Search for the cell housing the specified text and yield its (x, y) center coordinate. 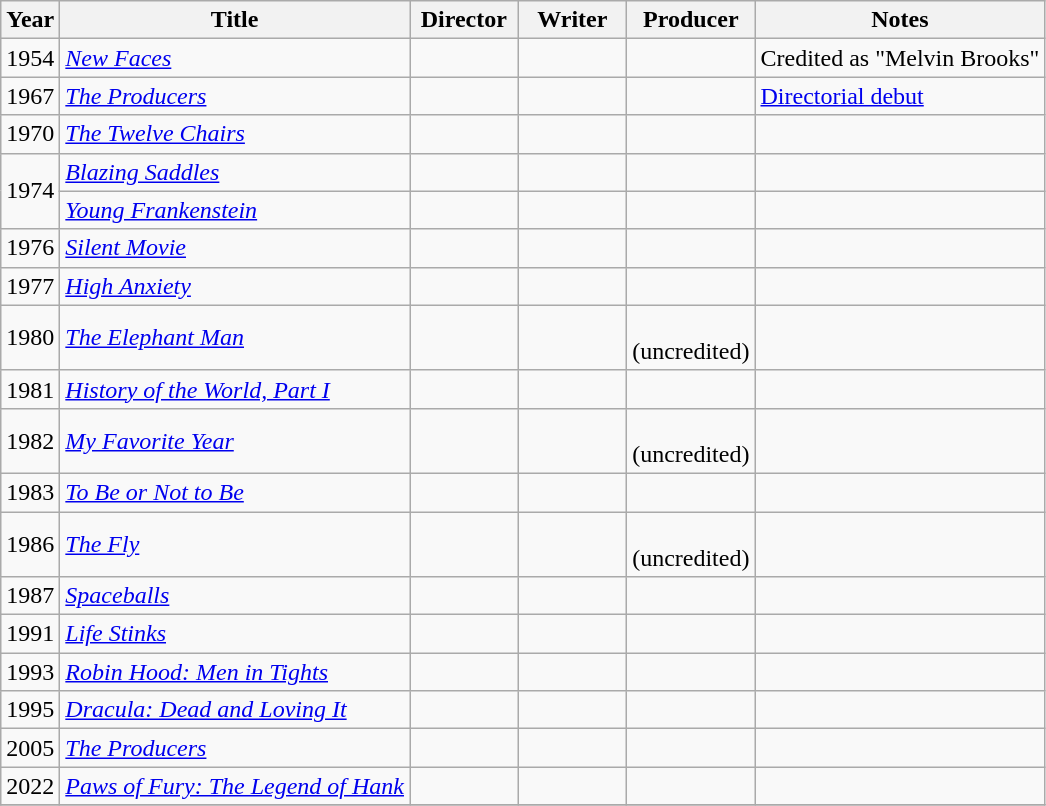
My Favorite Year (235, 440)
Blazing Saddles (235, 172)
Robin Hood: Men in Tights (235, 672)
High Anxiety (235, 286)
Young Frankenstein (235, 210)
1977 (30, 286)
1976 (30, 248)
Directorial debut (900, 96)
1983 (30, 492)
1987 (30, 596)
The Elephant Man (235, 338)
Silent Movie (235, 248)
Dracula: Dead and Loving It (235, 710)
1970 (30, 134)
Producer (691, 20)
Life Stinks (235, 634)
Title (235, 20)
1986 (30, 544)
1954 (30, 58)
History of the World, Part I (235, 389)
Notes (900, 20)
The Twelve Chairs (235, 134)
Spaceballs (235, 596)
Paws of Fury: The Legend of Hank (235, 786)
2005 (30, 748)
1993 (30, 672)
1974 (30, 191)
1995 (30, 710)
Year (30, 20)
1991 (30, 634)
The Fly (235, 544)
1981 (30, 389)
New Faces (235, 58)
1982 (30, 440)
Director (464, 20)
2022 (30, 786)
1967 (30, 96)
Credited as "Melvin Brooks" (900, 58)
1980 (30, 338)
To Be or Not to Be (235, 492)
Writer (572, 20)
